For the text-containing cell, return its midpoint in (x, y) coordinate format. 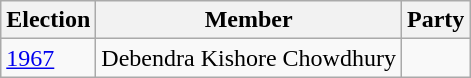
1967 (48, 58)
Election (48, 20)
Party (435, 20)
Member (249, 20)
Debendra Kishore Chowdhury (249, 58)
